Output the (X, Y) coordinate of the center of the cell containing the given text.  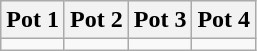
Pot 3 (160, 20)
Pot 2 (96, 20)
Pot 4 (224, 20)
Pot 1 (33, 20)
